Provide the (x, y) coordinate of the cell's center where the given text is located.  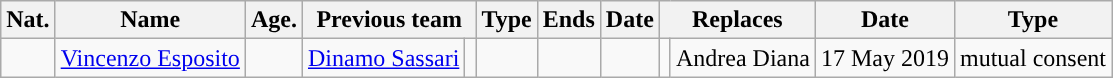
Replaces (737, 20)
Age. (274, 20)
Andrea Diana (742, 58)
Vincenzo Esposito (150, 58)
Ends (568, 20)
17 May 2019 (884, 58)
mutual consent (1032, 58)
Nat. (28, 20)
Previous team (388, 20)
Dinamo Sassari (383, 58)
Name (150, 20)
